Capture the cell that displays the provided text and extract its (x, y) central coordinate. 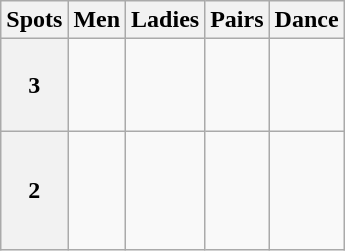
Dance (306, 20)
Pairs (237, 20)
Men (97, 20)
Ladies (166, 20)
3 (34, 85)
2 (34, 190)
Spots (34, 20)
